Return [X, Y] of the center of cell containing provided text 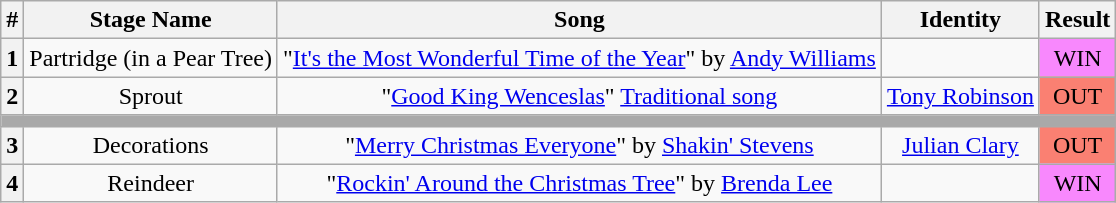
Reindeer [151, 183]
"Merry Christmas Everyone" by Shakin' Stevens [579, 145]
Sprout [151, 96]
3 [12, 145]
"Rockin' Around the Christmas Tree" by Brenda Lee [579, 183]
Stage Name [151, 20]
2 [12, 96]
"Good King Wenceslas" Traditional song [579, 96]
Identity [960, 20]
1 [12, 58]
Tony Robinson [960, 96]
Result [1077, 20]
Song [579, 20]
"It's the Most Wonderful Time of the Year" by Andy Williams [579, 58]
Partridge (in a Pear Tree) [151, 58]
Decorations [151, 145]
# [12, 20]
Julian Clary [960, 145]
4 [12, 183]
